Scan for the cell matching the given text and deliver its [x, y] coordinate at center. 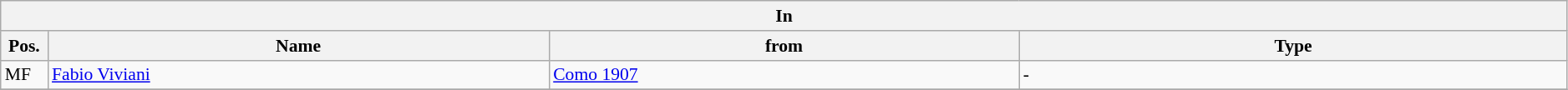
In [784, 16]
MF [24, 75]
Name [298, 46]
from [784, 46]
- [1293, 75]
Type [1293, 46]
Como 1907 [784, 75]
Fabio Viviani [298, 75]
Pos. [24, 46]
